From the cell containing the given text, extract its center point as [X, Y] coordinate. 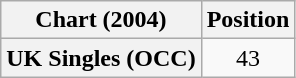
Position [248, 20]
UK Singles (OCC) [101, 58]
Chart (2004) [101, 20]
43 [248, 58]
